Detect which cell encompasses the target text, then output its (x, y) center coordinate. 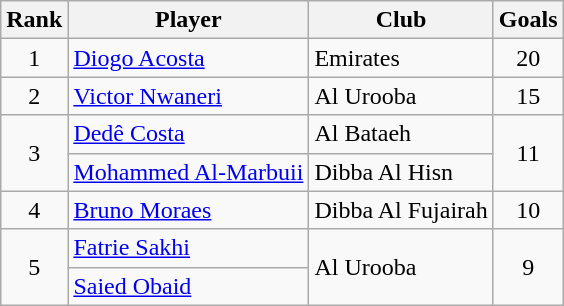
Al Bataeh (401, 134)
4 (34, 210)
Club (401, 20)
Player (188, 20)
9 (528, 267)
Dibba Al Hisn (401, 172)
Saied Obaid (188, 286)
Victor Nwaneri (188, 96)
Dedê Costa (188, 134)
Dibba Al Fujairah (401, 210)
Rank (34, 20)
10 (528, 210)
5 (34, 267)
Bruno Moraes (188, 210)
15 (528, 96)
Goals (528, 20)
20 (528, 58)
2 (34, 96)
Diogo Acosta (188, 58)
11 (528, 153)
1 (34, 58)
Mohammed Al-Marbuii (188, 172)
Emirates (401, 58)
Fatrie Sakhi (188, 248)
3 (34, 153)
